Search for the cell housing the specified text and yield its [X, Y] center coordinate. 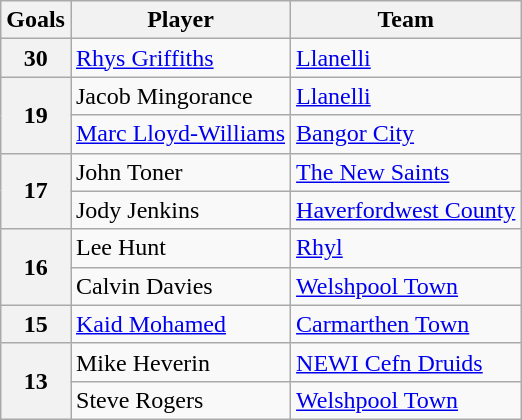
16 [36, 267]
Team [406, 20]
Jacob Mingorance [180, 96]
Mike Heverin [180, 362]
13 [36, 381]
17 [36, 191]
Marc Lloyd-Williams [180, 134]
15 [36, 324]
Player [180, 20]
Haverfordwest County [406, 210]
Jody Jenkins [180, 210]
Carmarthen Town [406, 324]
Calvin Davies [180, 286]
NEWI Cefn Druids [406, 362]
Goals [36, 20]
Rhys Griffiths [180, 58]
Rhyl [406, 248]
19 [36, 115]
Steve Rogers [180, 400]
Bangor City [406, 134]
30 [36, 58]
The New Saints [406, 172]
Kaid Mohamed [180, 324]
John Toner [180, 172]
Lee Hunt [180, 248]
